Return (x, y) of the center of cell containing provided text 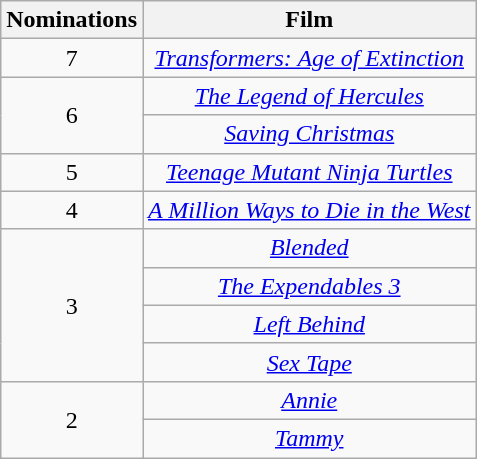
The Expendables 3 (308, 286)
Nominations (72, 20)
Film (308, 20)
Left Behind (308, 324)
7 (72, 58)
A Million Ways to Die in the West (308, 210)
Tammy (308, 438)
Sex Tape (308, 362)
Saving Christmas (308, 134)
3 (72, 305)
6 (72, 115)
Transformers: Age of Extinction (308, 58)
Blended (308, 248)
Teenage Mutant Ninja Turtles (308, 172)
Annie (308, 400)
The Legend of Hercules (308, 96)
5 (72, 172)
4 (72, 210)
2 (72, 419)
